Determine the (X, Y) coordinate at the center of the cell enclosing the given text.  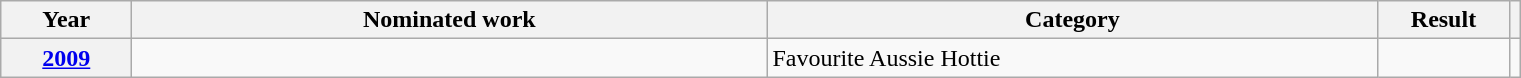
Nominated work (450, 20)
2009 (66, 58)
Year (66, 20)
Result (1444, 20)
Category (1072, 20)
Favourite Aussie Hottie (1072, 58)
